Return [x, y] of the center of cell containing provided text 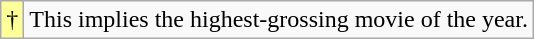
† [12, 20]
This implies the highest-grossing movie of the year. [279, 20]
